From the cell containing the given text, extract its center point as (x, y) coordinate. 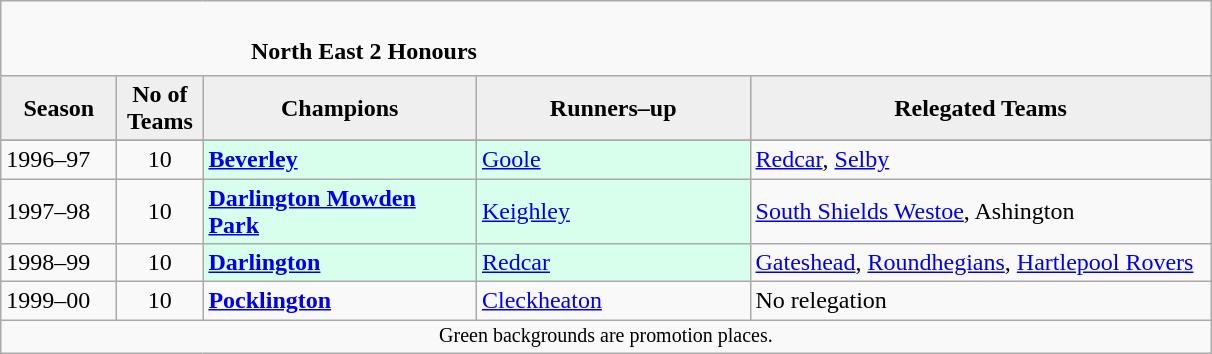
1996–97 (59, 159)
No of Teams (160, 108)
Redcar, Selby (980, 159)
1997–98 (59, 210)
Darlington Mowden Park (340, 210)
No relegation (980, 301)
Runners–up (613, 108)
1998–99 (59, 263)
Pocklington (340, 301)
Relegated Teams (980, 108)
South Shields Westoe, Ashington (980, 210)
Keighley (613, 210)
Season (59, 108)
Redcar (613, 263)
Green backgrounds are promotion places. (606, 336)
Goole (613, 159)
1999–00 (59, 301)
Champions (340, 108)
Gateshead, Roundhegians, Hartlepool Rovers (980, 263)
Cleckheaton (613, 301)
Darlington (340, 263)
Beverley (340, 159)
